Locate the cell with the specified text and output its (X, Y) center coordinate. 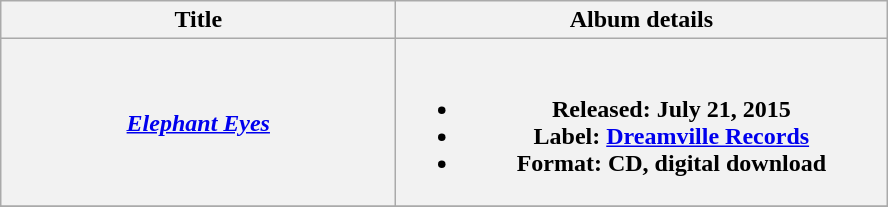
Album details (642, 20)
Released: July 21, 2015Label: Dreamville RecordsFormat: CD, digital download (642, 122)
Title (198, 20)
Elephant Eyes (198, 122)
